Identify which cell holds the provided text, then report its (X, Y) central coordinate. 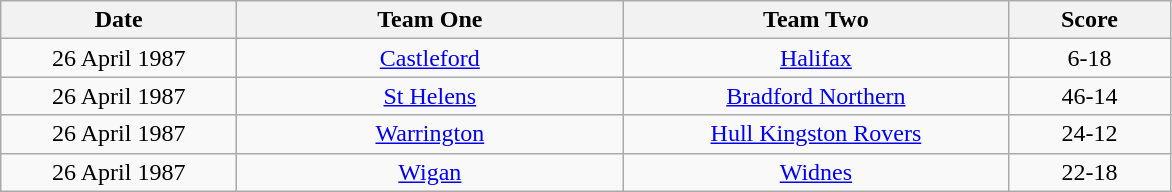
Bradford Northern (816, 96)
22-18 (1090, 172)
St Helens (430, 96)
Castleford (430, 58)
Halifax (816, 58)
Warrington (430, 134)
Score (1090, 20)
Date (119, 20)
Team One (430, 20)
24-12 (1090, 134)
46-14 (1090, 96)
Widnes (816, 172)
6-18 (1090, 58)
Wigan (430, 172)
Team Two (816, 20)
Hull Kingston Rovers (816, 134)
